Determine the (X, Y) coordinate at the center of the cell enclosing the given text.  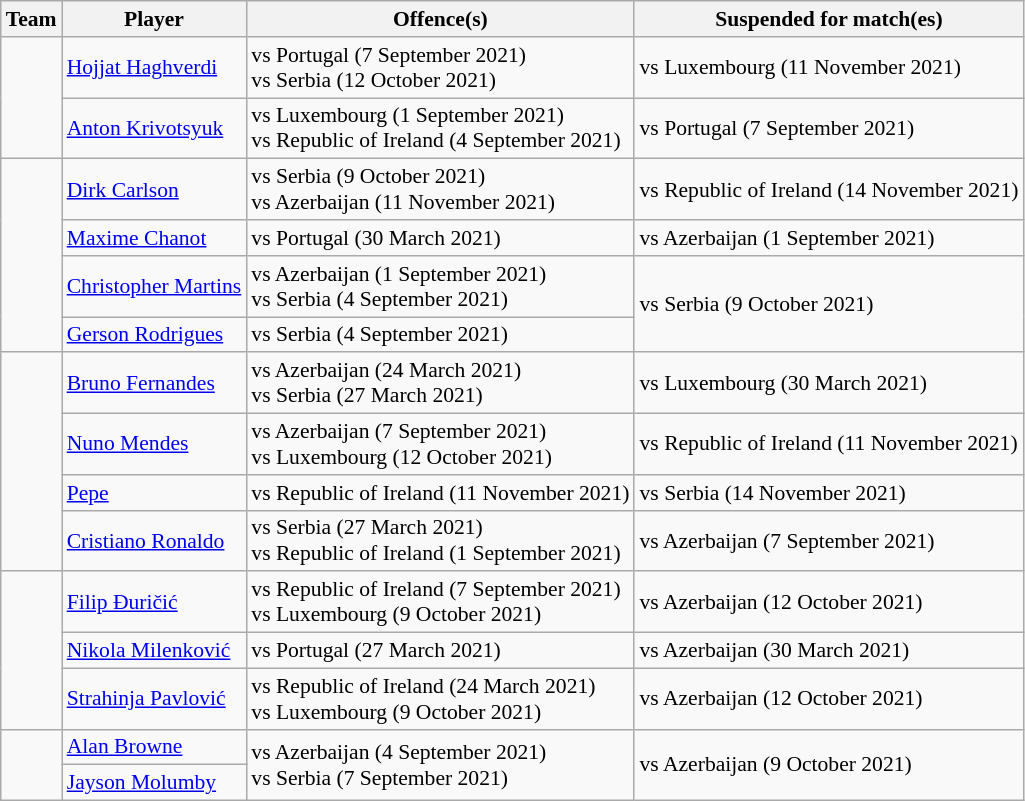
Offence(s) (440, 19)
vs Azerbaijan (30 March 2021) (828, 651)
vs Serbia (4 September 2021) (440, 335)
vs Azerbaijan (1 September 2021) vs Serbia (4 September 2021) (440, 286)
Hojjat Haghverdi (154, 68)
vs Azerbaijan (9 October 2021) (828, 764)
Alan Browne (154, 747)
vs Portugal (7 September 2021) (828, 128)
vs Portugal (27 March 2021) (440, 651)
Nuno Mendes (154, 444)
Team (32, 19)
vs Republic of Ireland (7 September 2021) vs Luxembourg (9 October 2021) (440, 602)
Dirk Carlson (154, 190)
Bruno Fernandes (154, 384)
vs Azerbaijan (4 September 2021) vs Serbia (7 September 2021) (440, 764)
vs Portugal (30 March 2021) (440, 238)
vs Portugal (7 September 2021) vs Serbia (12 October 2021) (440, 68)
Nikola Milenković (154, 651)
Strahinja Pavlović (154, 698)
Christopher Martins (154, 286)
vs Azerbaijan (7 September 2021) (828, 540)
vs Azerbaijan (24 March 2021) vs Serbia (27 March 2021) (440, 384)
vs Luxembourg (1 September 2021) vs Republic of Ireland (4 September 2021) (440, 128)
Maxime Chanot (154, 238)
Anton Krivotsyuk (154, 128)
Pepe (154, 493)
vs Republic of Ireland (14 November 2021) (828, 190)
vs Serbia (9 October 2021) (828, 304)
Cristiano Ronaldo (154, 540)
Gerson Rodrigues (154, 335)
vs Serbia (14 November 2021) (828, 493)
vs Republic of Ireland (24 March 2021) vs Luxembourg (9 October 2021) (440, 698)
vs Serbia (27 March 2021) vs Republic of Ireland (1 September 2021) (440, 540)
Jayson Molumby (154, 783)
vs Serbia (9 October 2021) vs Azerbaijan (11 November 2021) (440, 190)
vs Azerbaijan (1 September 2021) (828, 238)
Player (154, 19)
vs Luxembourg (11 November 2021) (828, 68)
Suspended for match(es) (828, 19)
vs Azerbaijan (7 September 2021) vs Luxembourg (12 October 2021) (440, 444)
vs Luxembourg (30 March 2021) (828, 384)
Filip Đuričić (154, 602)
